Pinpoint the cell where the given text exists, returning its (x, y) midpoint coordinate. 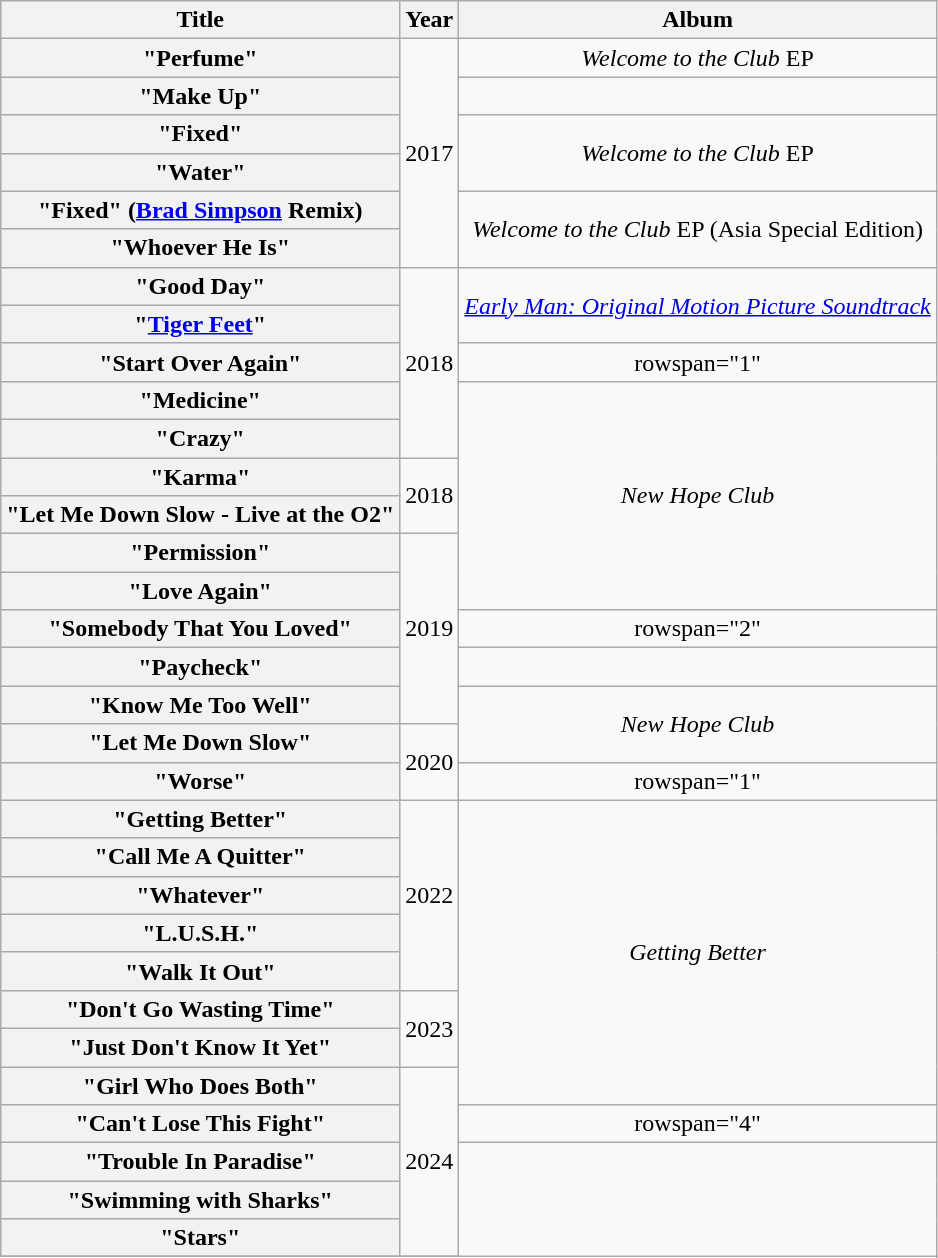
2019 (430, 629)
Year (430, 20)
"Swimming with Sharks" (200, 1200)
"Trouble In Paradise" (200, 1162)
"Let Me Down Slow - Live at the O2" (200, 515)
"Call Me A Quitter" (200, 857)
2022 (430, 895)
"Can't Lose This Fight" (200, 1124)
"Whoever He Is" (200, 248)
Early Man: Original Motion Picture Soundtrack (698, 305)
"Start Over Again" (200, 362)
Album (698, 20)
2017 (430, 153)
2023 (430, 1028)
"Karma" (200, 477)
"Somebody That You Loved" (200, 629)
rowspan="2" (698, 629)
Title (200, 20)
"Stars" (200, 1238)
"Permission" (200, 553)
Getting Better (698, 952)
"Don't Go Wasting Time" (200, 1009)
Welcome to the Club EP (Asia Special Edition) (698, 229)
"Love Again" (200, 591)
"Water" (200, 172)
"Paycheck" (200, 667)
"Fixed" (Brad Simpson Remix) (200, 210)
2020 (430, 762)
"Walk It Out" (200, 971)
"Make Up" (200, 96)
"Good Day" (200, 286)
"Worse" (200, 781)
"Perfume" (200, 58)
"Whatever" (200, 895)
"Medicine" (200, 400)
"Fixed" (200, 134)
"Just Don't Know It Yet" (200, 1047)
"Let Me Down Slow" (200, 743)
"Know Me Too Well" (200, 705)
"Crazy" (200, 438)
"Girl Who Does Both" (200, 1085)
"L.U.S.H." (200, 933)
"Getting Better" (200, 819)
2024 (430, 1161)
rowspan="4" (698, 1124)
"Tiger Feet" (200, 324)
